Pinpoint the cell where the given text exists, returning its [x, y] midpoint coordinate. 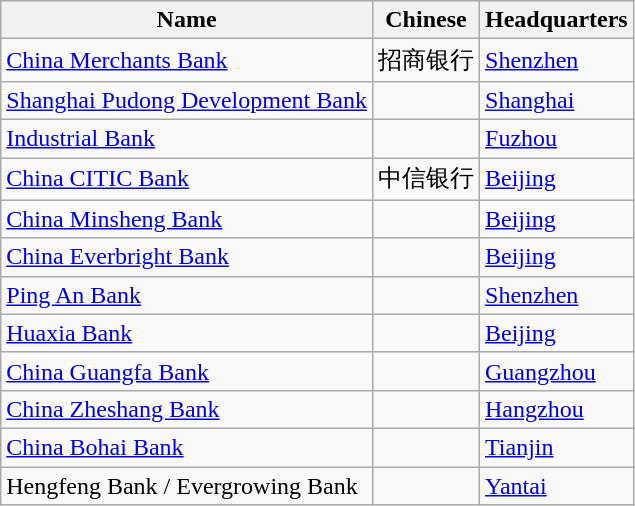
Tianjin [557, 447]
Yantai [557, 485]
Shanghai [557, 100]
Chinese [426, 20]
Fuzhou [557, 138]
Huaxia Bank [187, 333]
Shanghai Pudong Development Bank [187, 100]
China CITIC Bank [187, 180]
Guangzhou [557, 371]
Hangzhou [557, 409]
Name [187, 20]
中信银行 [426, 180]
Industrial Bank [187, 138]
China Minsheng Bank [187, 219]
China Bohai Bank [187, 447]
Hengfeng Bank / Evergrowing Bank [187, 485]
招商银行 [426, 60]
China Zheshang Bank [187, 409]
Headquarters [557, 20]
China Guangfa Bank [187, 371]
China Merchants Bank [187, 60]
China Everbright Bank [187, 257]
Ping An Bank [187, 295]
